Provide the (X, Y) coordinate of the cell's center where the given text is located.  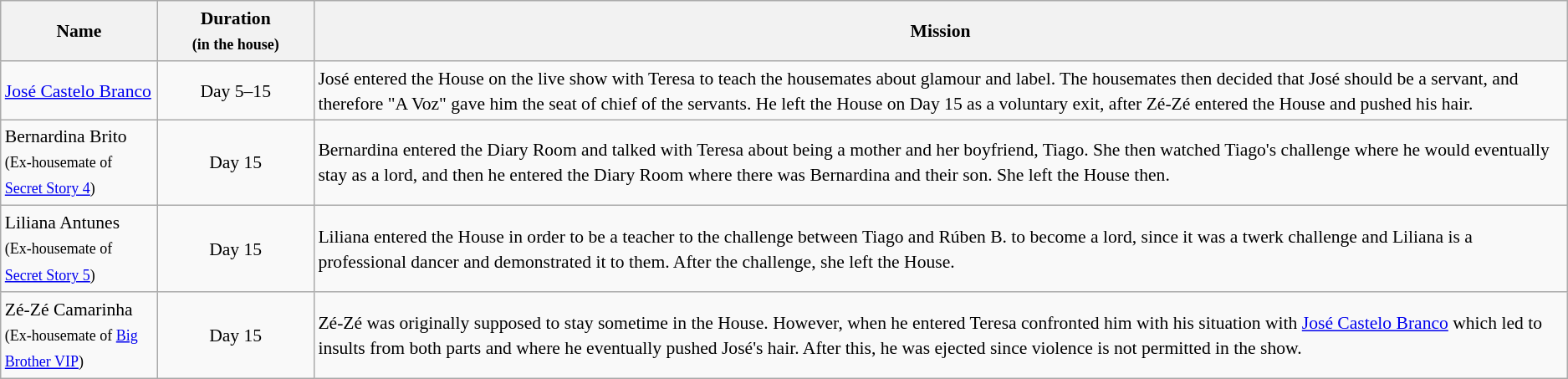
Duration(in the house) (236, 31)
Zé-Zé Camarinha(Ex-housemate of Big Brother VIP) (79, 335)
Bernardina Brito(Ex-housemate of Secret Story 4) (79, 162)
Mission (940, 31)
Day 5–15 (236, 90)
Liliana Antunes(Ex-housemate of Secret Story 5) (79, 249)
José Castelo Branco (79, 90)
Name (79, 31)
